From the cell containing the given text, extract its center point as [X, Y] coordinate. 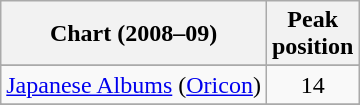
Peakposition [312, 34]
14 [312, 85]
Chart (2008–09) [134, 34]
Japanese Albums (Oricon) [134, 85]
